Detect which cell encompasses the target text, then output its [X, Y] center coordinate. 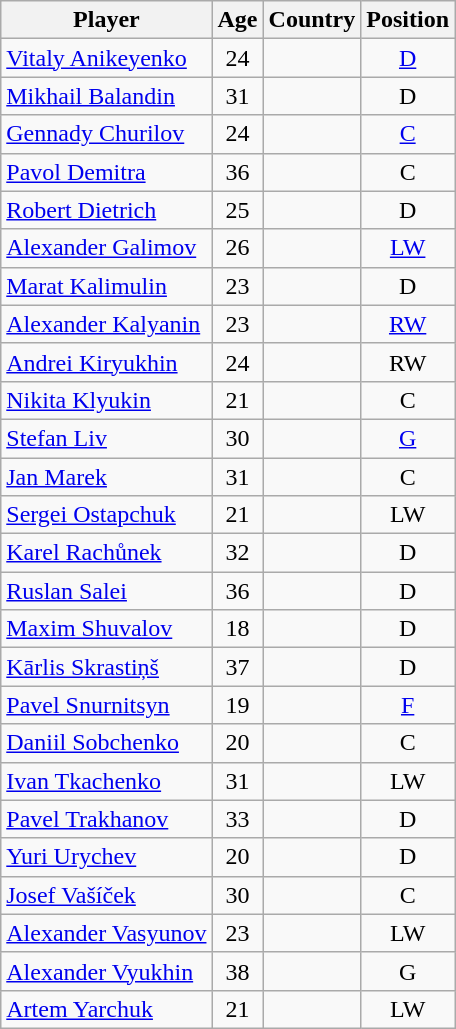
Alexander Galimov [106, 248]
Player [106, 20]
Maxim Shuvalov [106, 629]
Artem Yarchuk [106, 1009]
38 [238, 971]
Marat Kalimulin [106, 286]
Andrei Kiryukhin [106, 362]
Age [238, 20]
Nikita Klyukin [106, 400]
Vitaly Anikeyenko [106, 58]
Ivan Tkachenko [106, 781]
Position [408, 20]
19 [238, 705]
Ruslan Salei [106, 591]
18 [238, 629]
Karel Rachůnek [106, 553]
32 [238, 553]
Robert Dietrich [106, 210]
Kārlis Skrastiņš [106, 667]
Pavel Snurnitsyn [106, 705]
Alexander Vasyunov [106, 933]
Gennady Churilov [106, 134]
37 [238, 667]
Josef Vašíček [106, 895]
Mikhail Balandin [106, 96]
26 [238, 248]
Stefan Liv [106, 438]
33 [238, 819]
25 [238, 210]
Alexander Vyukhin [106, 971]
Jan Marek [106, 477]
Sergei Ostapchuk [106, 515]
Yuri Urychev [106, 857]
F [408, 705]
Alexander Kalyanin [106, 324]
Pavel Trakhanov [106, 819]
Daniil Sobchenko [106, 743]
Country [312, 20]
Pavol Demitra [106, 172]
